Search for the cell housing the specified text and yield its (x, y) center coordinate. 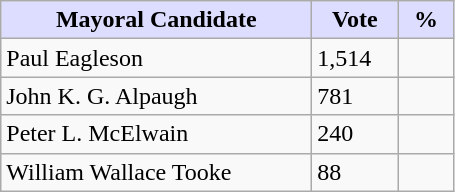
Vote (355, 20)
Paul Eagleson (156, 58)
Peter L. McElwain (156, 134)
% (426, 20)
781 (355, 96)
1,514 (355, 58)
240 (355, 134)
William Wallace Tooke (156, 172)
Mayoral Candidate (156, 20)
John K. G. Alpaugh (156, 96)
88 (355, 172)
